Pinpoint the cell where the given text exists, returning its [X, Y] midpoint coordinate. 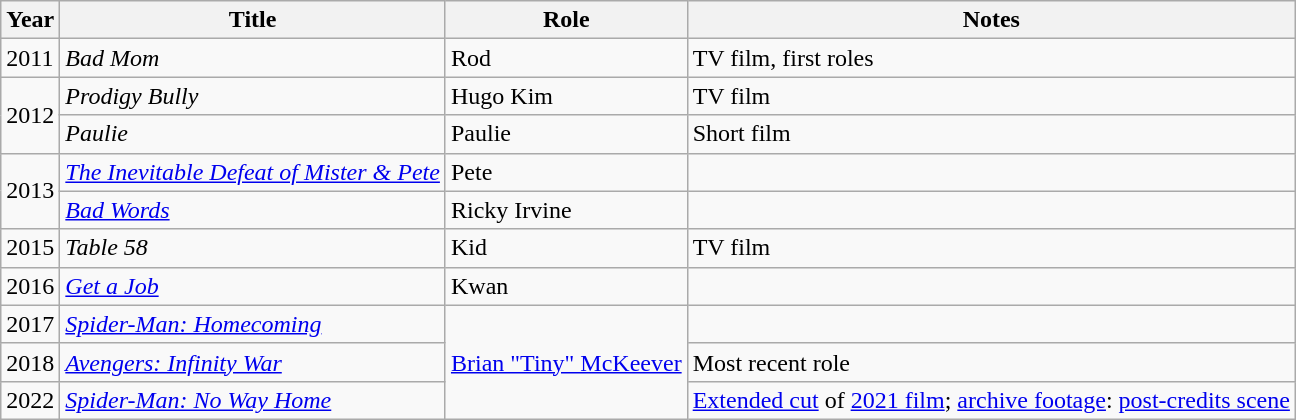
Spider-Man: Homecoming [253, 324]
Year [30, 20]
2017 [30, 324]
Bad Mom [253, 58]
Kid [566, 248]
Kwan [566, 286]
Notes [991, 20]
Brian "Tiny" McKeever [566, 362]
Pete [566, 172]
Rod [566, 58]
Extended cut of 2021 film; archive footage: post-credits scene [991, 400]
2016 [30, 286]
Table 58 [253, 248]
The Inevitable Defeat of Mister & Pete [253, 172]
Role [566, 20]
2018 [30, 362]
Bad Words [253, 210]
Hugo Kim [566, 96]
2015 [30, 248]
Avengers: Infinity War [253, 362]
Short film [991, 134]
Get a Job [253, 286]
Title [253, 20]
Most recent role [991, 362]
Prodigy Bully [253, 96]
Spider-Man: No Way Home [253, 400]
2012 [30, 115]
2013 [30, 191]
Ricky Irvine [566, 210]
TV film, first roles [991, 58]
2011 [30, 58]
2022 [30, 400]
